Identify which cell holds the provided text, then report its [X, Y] central coordinate. 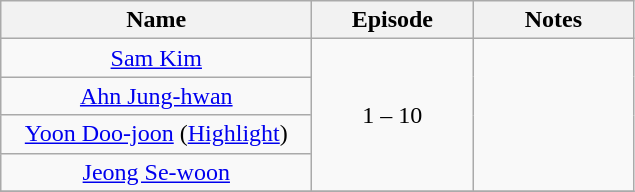
Ahn Jung-hwan [156, 96]
Sam Kim [156, 58]
1 – 10 [392, 115]
Episode [392, 20]
Yoon Doo-joon (Highlight) [156, 134]
Name [156, 20]
Jeong Se-woon [156, 172]
Notes [554, 20]
